Determine the (X, Y) coordinate at the center of the cell enclosing the given text.  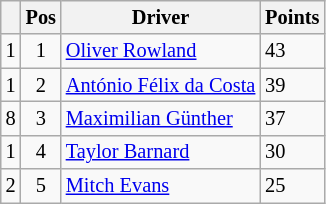
Maximilian Günther (160, 118)
5 (41, 186)
Taylor Barnard (160, 152)
Oliver Rowland (160, 51)
39 (292, 85)
43 (292, 51)
37 (292, 118)
3 (41, 118)
25 (292, 186)
4 (41, 152)
Driver (160, 17)
António Félix da Costa (160, 85)
8 (11, 118)
Points (292, 17)
30 (292, 152)
Pos (41, 17)
Mitch Evans (160, 186)
